For the text-containing cell, return its midpoint in (x, y) coordinate format. 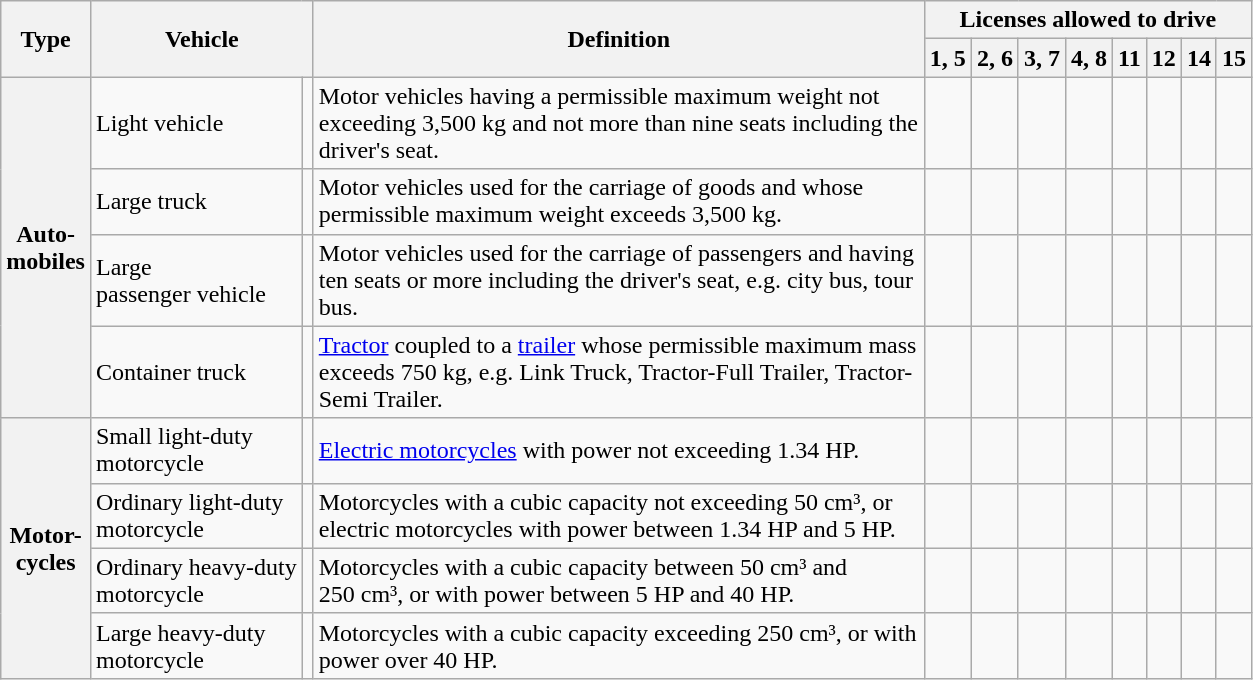
Ordinary heavy-dutymotorcycle (196, 580)
11 (1130, 58)
Motor vehicles used for the carriage of passengers and having ten seats or more including the driver's seat, e.g. city bus, tour bus. (618, 280)
Large heavy-dutymotorcycle (196, 646)
Auto-mobiles (46, 248)
15 (1234, 58)
Large truck (196, 202)
Container truck (196, 372)
Tractor coupled to a trailer whose permissible maximum mass exceeds 750 kg, e.g. Link Truck, Tractor-Full Trailer, Tractor-Semi Trailer. (618, 372)
12 (1164, 58)
3, 7 (1042, 58)
Motorcycles with a cubic capacity exceeding 250 cm³, or with power over 40 HP. (618, 646)
Motor-cycles (46, 548)
4, 8 (1088, 58)
Licenses allowed to drive (1088, 20)
Ordinary light-dutymotorcycle (196, 516)
Largepassenger vehicle (196, 280)
14 (1198, 58)
Motorcycles with a cubic capacity not exceeding 50 cm³, or electric motorcycles with power between 1.34 HP and 5 HP. (618, 516)
Light vehicle (196, 123)
1, 5 (948, 58)
Motor vehicles having a permissible maximum weight not exceeding 3,500 kg and not more than nine seats including the driver's seat. (618, 123)
Motorcycles with a cubic capacity between 50 cm³ and 250 cm³, or with power between 5 HP and 40 HP. (618, 580)
Type (46, 39)
Definition (618, 39)
Motor vehicles used for the carriage of goods and whose permissible maximum weight exceeds 3,500 kg. (618, 202)
Vehicle (202, 39)
Small light-dutymotorcycle (196, 450)
2, 6 (994, 58)
Electric motorcycles with power not exceeding 1.34 HP. (618, 450)
